Find where the given text appears and provide that cell's center as (x, y) coordinate. 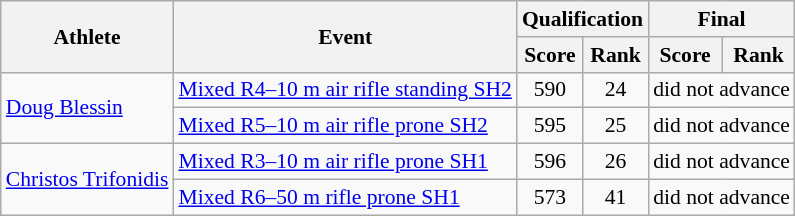
Athlete (88, 36)
596 (550, 162)
24 (616, 90)
590 (550, 90)
Event (344, 36)
595 (550, 126)
573 (550, 197)
Christos Trifonidis (88, 180)
Final (722, 19)
Mixed R4–10 m air rifle standing SH2 (344, 90)
26 (616, 162)
Mixed R6–50 m rifle prone SH1 (344, 197)
Qualification (582, 19)
Mixed R3–10 m air rifle prone SH1 (344, 162)
41 (616, 197)
Doug Blessin (88, 108)
25 (616, 126)
Mixed R5–10 m air rifle prone SH2 (344, 126)
